Find where the given text appears and provide that cell's center as (x, y) coordinate. 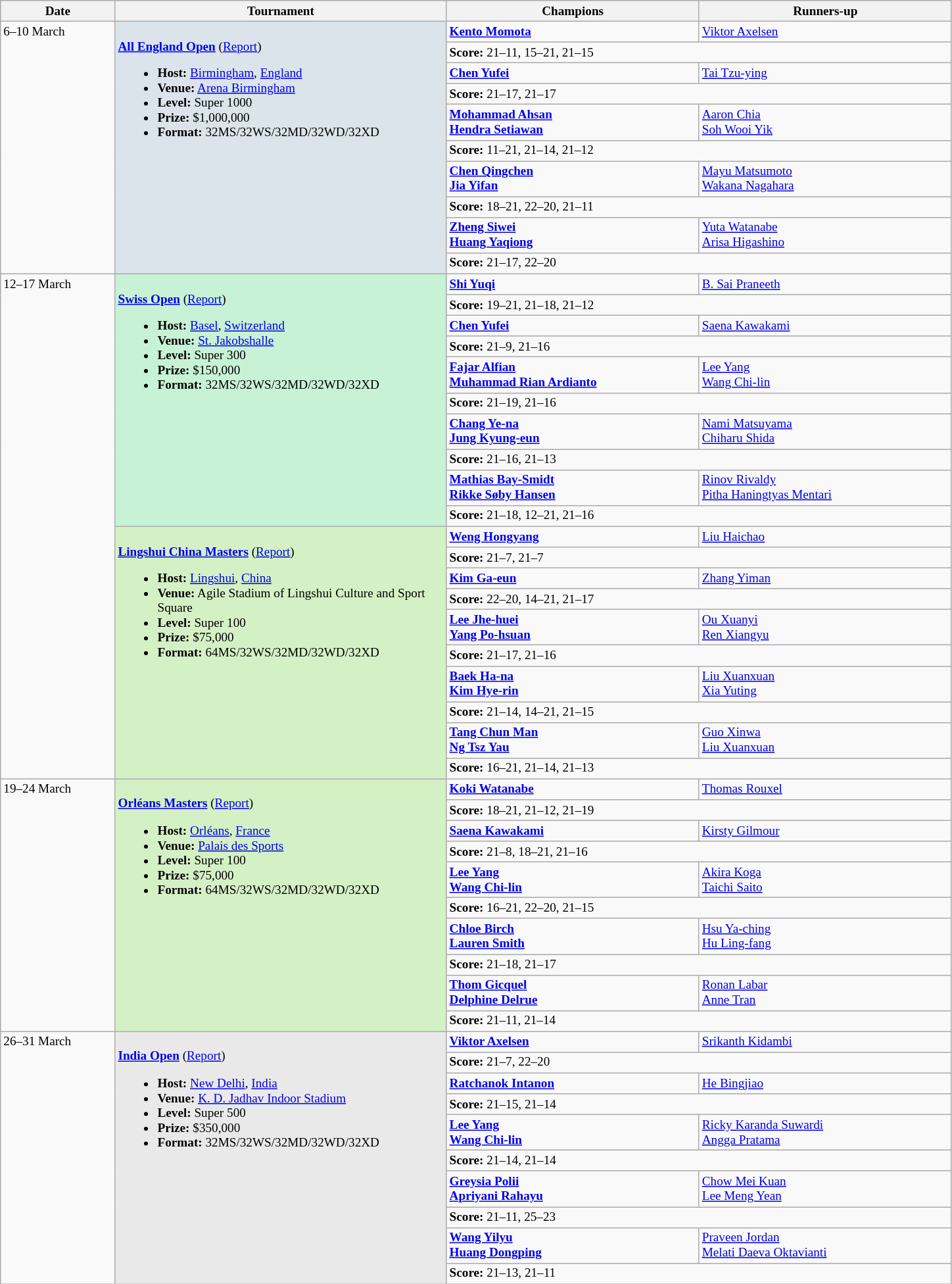
Score: 21–11, 15–21, 21–15 (699, 53)
Baek Ha-na Kim Hye-rin (573, 683)
Score: 19–21, 21–18, 21–12 (699, 305)
Liu Xuanxuan Xia Yuting (825, 683)
Akira Koga Taichi Saito (825, 879)
Score: 21–11, 21–14 (699, 1021)
Date (58, 11)
Score: 21–19, 21–16 (699, 403)
Mathias Bay-Smidt Rikke Søby Hansen (573, 487)
Yuta Watanabe Arisa Higashino (825, 235)
Nami Matsuyama Chiharu Shida (825, 431)
Wang Yilyu Huang Dongping (573, 1245)
Score: 18–21, 21–12, 21–19 (699, 810)
Fajar Alfian Muhammad Rian Ardianto (573, 375)
Kim Ga-eun (573, 578)
Score: 22–20, 14–21, 21–17 (699, 599)
Ratchanok Intanon (573, 1083)
Thom Gicquel Delphine Delrue (573, 993)
Lee Jhe-huei Yang Po-hsuan (573, 628)
Score: 21–16, 21–13 (699, 460)
Score: 21–17, 21–17 (699, 94)
Score: 18–21, 22–20, 21–11 (699, 207)
Hsu Ya-ching Hu Ling-fang (825, 936)
All England Open (Report)Host: Birmingham, EnglandVenue: Arena BirminghamLevel: Super 1000Prize: $1,000,000Format: 32MS/32WS/32MD/32WD/32XD (281, 147)
26–31 March (58, 1158)
Weng Hongyang (573, 537)
Tournament (281, 11)
Aaron Chia Soh Wooi Yik (825, 122)
Score: 21–14, 14–21, 21–15 (699, 712)
Kento Momota (573, 32)
12–17 March (58, 526)
Ou Xuanyi Ren Xiangyu (825, 628)
Chow Mei Kuan Lee Meng Yean (825, 1189)
Chen Qingchen Jia Yifan (573, 179)
Champions (573, 11)
Mayu Matsumoto Wakana Nagahara (825, 179)
Score: 21–17, 21–16 (699, 656)
Rinov Rivaldy Pitha Haningtyas Mentari (825, 487)
Praveen Jordan Melati Daeva Oktavianti (825, 1245)
Chang Ye-na Jung Kyung-eun (573, 431)
Koki Watanabe (573, 789)
Score: 16–21, 21–14, 21–13 (699, 768)
B. Sai Praneeth (825, 284)
Score: 21–8, 18–21, 21–16 (699, 852)
Ronan Labar Anne Tran (825, 993)
Runners-up (825, 11)
Kirsty Gilmour (825, 831)
Zheng Siwei Huang Yaqiong (573, 235)
Zhang Yiman (825, 578)
Greysia Polii Apriyani Rahayu (573, 1189)
Chloe Birch Lauren Smith (573, 936)
Score: 11–21, 21–14, 21–12 (699, 151)
Mohammad Ahsan Hendra Setiawan (573, 122)
Score: 21–18, 21–17 (699, 964)
He Bingjiao (825, 1083)
India Open (Report)Host: New Delhi, IndiaVenue: K. D. Jadhav Indoor StadiumLevel: Super 500Prize: $350,000Format: 32MS/32WS/32MD/32WD/32XD (281, 1158)
Tai Tzu-ying (825, 73)
Score: 16–21, 22–20, 21–15 (699, 908)
Tang Chun Man Ng Tsz Yau (573, 740)
Score: 21–13, 21–11 (699, 1273)
Swiss Open (Report)Host: Basel, SwitzerlandVenue: St. JakobshalleLevel: Super 300Prize: $150,000Format: 32MS/32WS/32MD/32WD/32XD (281, 400)
Shi Yuqi (573, 284)
Ricky Karanda Suwardi Angga Pratama (825, 1132)
Score: 21–7, 22–20 (699, 1062)
Score: 21–9, 21–16 (699, 347)
Score: 21–14, 21–14 (699, 1161)
Liu Haichao (825, 537)
Guo Xinwa Liu Xuanxuan (825, 740)
6–10 March (58, 147)
Orléans Masters (Report)Host: Orléans, FranceVenue: Palais des SportsLevel: Super 100Prize: $75,000Format: 64MS/32WS/32MD/32WD/32XD (281, 905)
Thomas Rouxel (825, 789)
Score: 21–18, 12–21, 21–16 (699, 516)
Score: 21–15, 21–14 (699, 1104)
Score: 21–17, 22–20 (699, 263)
19–24 March (58, 905)
Score: 21–7, 21–7 (699, 558)
Score: 21–11, 25–23 (699, 1217)
Srikanth Kidambi (825, 1042)
